Determine the [X, Y] coordinate at the center of the cell enclosing the given text.  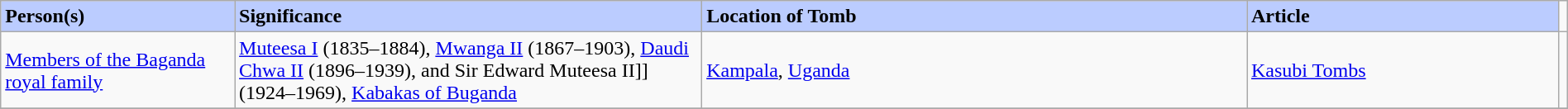
Location of Tomb [974, 17]
Article [1403, 17]
Kampala, Uganda [974, 70]
Kasubi Tombs [1403, 70]
Members of the Baganda royal family [117, 70]
Significance [468, 17]
Person(s) [117, 17]
Muteesa I (1835–1884), Mwanga II (1867–1903), Daudi Chwa II (1896–1939), and Sir Edward Muteesa II]] (1924–1969), Kabakas of Buganda [468, 70]
